Provide the (X, Y) coordinate of the cell's center where the given text is located.  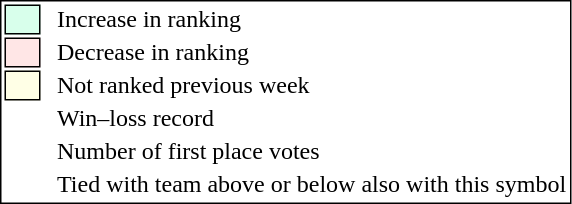
Decrease in ranking (312, 53)
Not ranked previous week (312, 85)
Increase in ranking (312, 19)
Win–loss record (312, 119)
Tied with team above or below also with this symbol (312, 185)
Number of first place votes (312, 151)
